Scan for the cell matching the given text and deliver its (X, Y) coordinate at center. 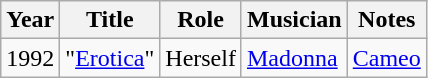
Role (201, 20)
Herself (201, 58)
"Erotica" (110, 58)
Year (30, 20)
Cameo (386, 58)
Musician (294, 20)
Madonna (294, 58)
1992 (30, 58)
Notes (386, 20)
Title (110, 20)
